Extract the (x, y) coordinate from the center of the cell holding the provided text.  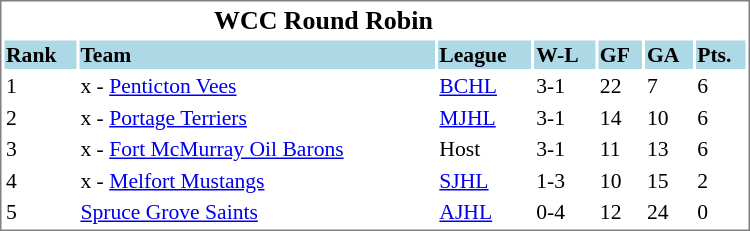
11 (620, 149)
SJHL (485, 180)
x - Melfort Mustangs (257, 180)
GA (668, 54)
WCC Round Robin (323, 20)
Host (485, 149)
x - Penticton Vees (257, 86)
BCHL (485, 86)
1 (40, 86)
W-L (566, 54)
Pts. (721, 54)
22 (620, 86)
12 (620, 212)
MJHL (485, 118)
0 (721, 212)
1-3 (566, 180)
14 (620, 118)
GF (620, 54)
x - Portage Terriers (257, 118)
League (485, 54)
15 (668, 180)
7 (668, 86)
x - Fort McMurray Oil Barons (257, 149)
13 (668, 149)
24 (668, 212)
5 (40, 212)
AJHL (485, 212)
0-4 (566, 212)
4 (40, 180)
Rank (40, 54)
3 (40, 149)
Team (257, 54)
Spruce Grove Saints (257, 212)
